From the cell containing the given text, extract its center point as [x, y] coordinate. 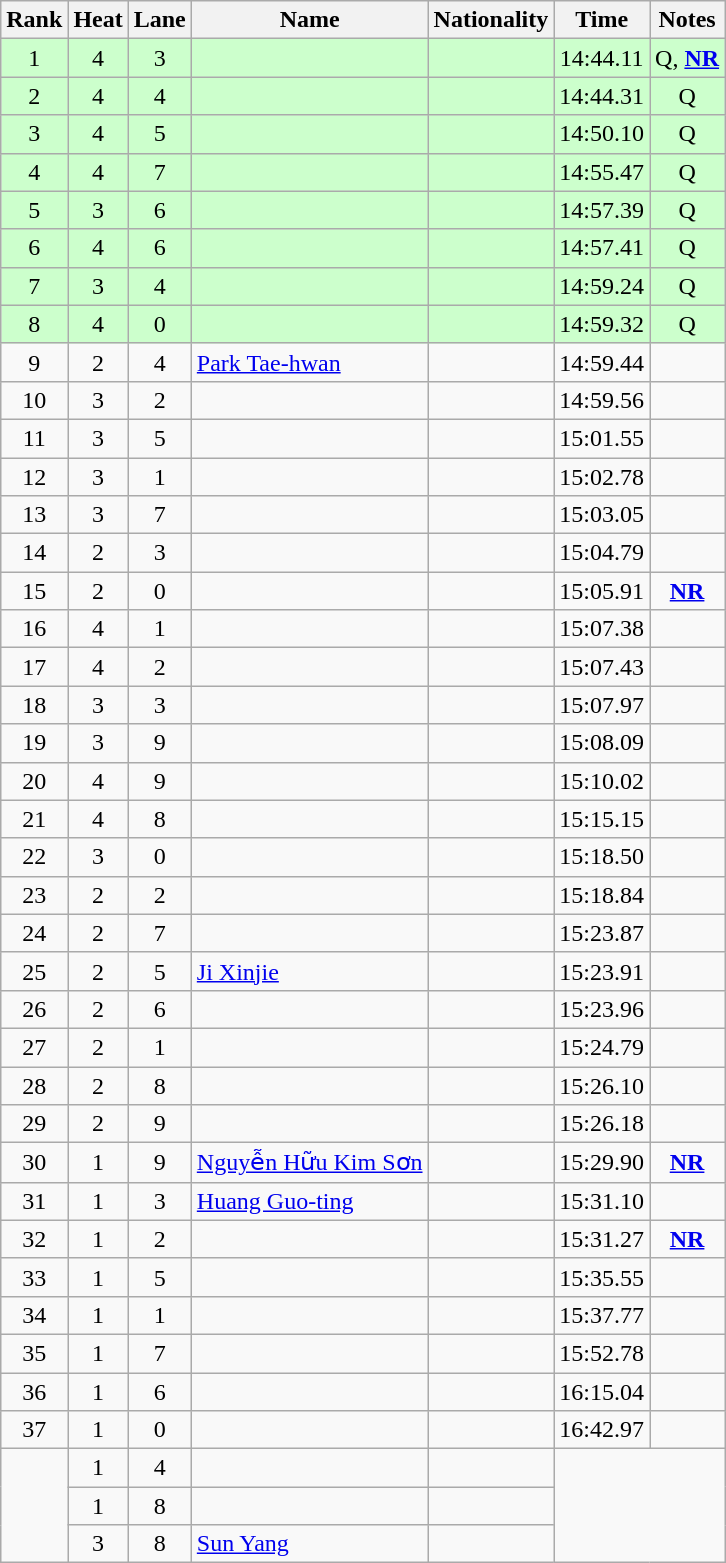
Ji Xinjie [310, 971]
Rank [34, 20]
15:04.79 [602, 553]
21 [34, 819]
13 [34, 515]
34 [34, 1315]
15:52.78 [602, 1353]
17 [34, 667]
14:50.10 [602, 134]
14:57.39 [602, 210]
15:31.10 [602, 1201]
Nguyễn Hữu Kim Sơn [310, 1163]
27 [34, 1047]
15:18.50 [602, 857]
14:59.24 [602, 286]
36 [34, 1391]
Huang Guo-ting [310, 1201]
15:18.84 [602, 895]
35 [34, 1353]
Q, NR [688, 58]
15:15.15 [602, 819]
33 [34, 1277]
15:08.09 [602, 743]
15:26.10 [602, 1085]
15:10.02 [602, 781]
14:59.44 [602, 362]
14:55.47 [602, 172]
14:44.11 [602, 58]
10 [34, 400]
30 [34, 1163]
15:35.55 [602, 1277]
14:57.41 [602, 248]
14:44.31 [602, 96]
16:15.04 [602, 1391]
15:29.90 [602, 1163]
24 [34, 933]
16 [34, 629]
15:23.87 [602, 933]
12 [34, 477]
Nationality [491, 20]
16:42.97 [602, 1430]
Time [602, 20]
28 [34, 1085]
14:59.56 [602, 400]
15:07.38 [602, 629]
15:26.18 [602, 1124]
15:02.78 [602, 477]
18 [34, 705]
22 [34, 857]
Name [310, 20]
Sun Yang [310, 1544]
32 [34, 1239]
20 [34, 781]
15 [34, 591]
15:23.91 [602, 971]
15:07.43 [602, 667]
19 [34, 743]
26 [34, 1009]
15:03.05 [602, 515]
Notes [688, 20]
Park Tae-hwan [310, 362]
37 [34, 1430]
15:31.27 [602, 1239]
15:05.91 [602, 591]
23 [34, 895]
15:24.79 [602, 1047]
15:37.77 [602, 1315]
15:23.96 [602, 1009]
11 [34, 438]
Heat [98, 20]
25 [34, 971]
15:01.55 [602, 438]
Lane [160, 20]
29 [34, 1124]
14:59.32 [602, 324]
15:07.97 [602, 705]
31 [34, 1201]
14 [34, 553]
